Pinpoint the cell where the given text exists, returning its [X, Y] midpoint coordinate. 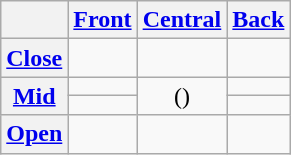
Open [34, 134]
() [182, 96]
Front [102, 20]
Close [34, 58]
Mid [34, 96]
Central [182, 20]
Back [258, 20]
